Search for the cell housing the specified text and yield its (x, y) center coordinate. 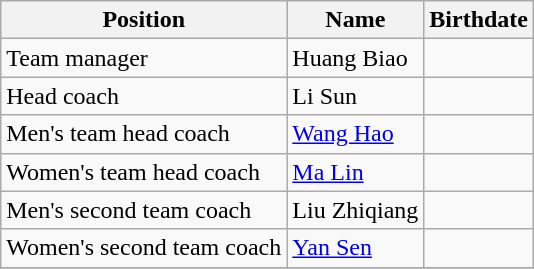
Men's second team coach (144, 210)
Women's second team coach (144, 248)
Position (144, 20)
Ma Lin (356, 172)
Team manager (144, 58)
Li Sun (356, 96)
Name (356, 20)
Men's team head coach (144, 134)
Birthdate (479, 20)
Wang Hao (356, 134)
Yan Sen (356, 248)
Liu Zhiqiang (356, 210)
Head coach (144, 96)
Women's team head coach (144, 172)
Huang Biao (356, 58)
